Capture the cell that displays the provided text and extract its (x, y) central coordinate. 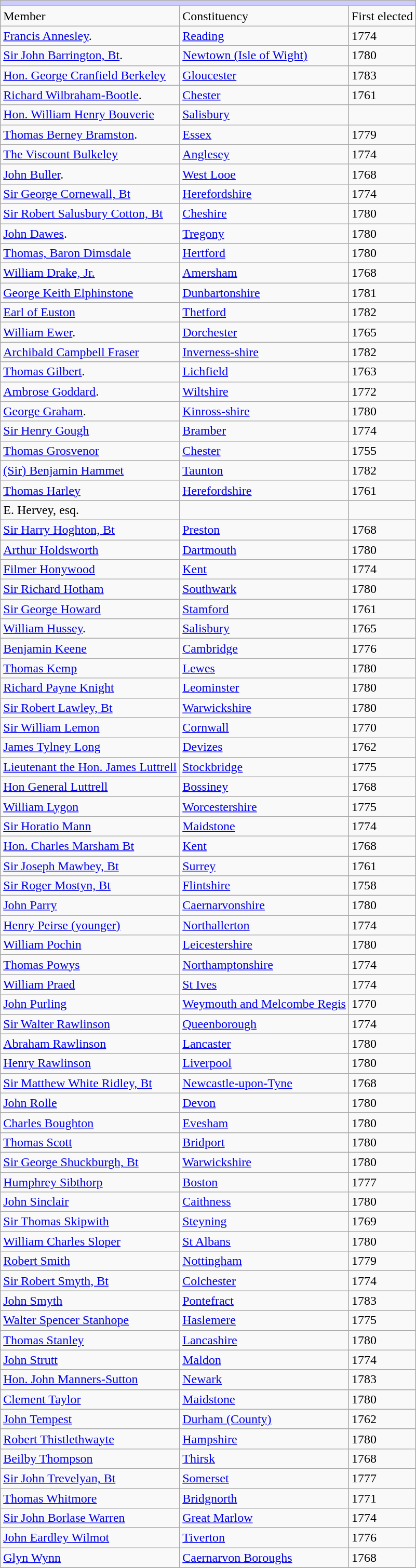
Leominster (264, 688)
Henry Peirse (younger) (90, 925)
1771 (382, 1498)
John Sinclair (90, 1202)
Sir John Trevelyan, Bt (90, 1478)
Thomas Grosvenor (90, 451)
St Ives (264, 984)
Richard Wilbraham-Bootle. (90, 95)
Member (90, 16)
Archibald Campbell Fraser (90, 352)
Hon. John Manners-Sutton (90, 1380)
Sir Matthew White Ridley, Bt (90, 1083)
Humphrey Sibthorp (90, 1182)
Sir George Shuckburgh, Bt (90, 1162)
John Smyth (90, 1301)
Lieutenant the Hon. James Luttrell (90, 767)
John Dawes. (90, 233)
Thomas Scott (90, 1142)
William Ewer. (90, 332)
Hon. Charles Marsham Bt (90, 846)
William Charles Sloper (90, 1241)
1769 (382, 1222)
Flintshire (264, 886)
Cheshire (264, 213)
1781 (382, 293)
Lewes (264, 668)
Lichfield (264, 372)
Cornwall (264, 727)
Charles Boughton (90, 1123)
Sir John Borlase Warren (90, 1518)
Filmer Honywood (90, 570)
William Hussey. (90, 629)
Sir George Howard (90, 609)
Great Marlow (264, 1518)
Bramber (264, 431)
John Strutt (90, 1360)
Nottingham (264, 1261)
Benjamin Keene (90, 648)
Evesham (264, 1123)
Dorchester (264, 332)
John Tempest (90, 1419)
William Pochin (90, 945)
Taunton (264, 470)
Newcastle-upon-Tyne (264, 1083)
Sir Robert Salusbury Cotton, Bt (90, 213)
Bridport (264, 1142)
Thomas Gilbert. (90, 372)
Newark (264, 1380)
Thirsk (264, 1458)
Somerset (264, 1478)
Cambridge (264, 648)
1758 (382, 886)
Ambrose Goddard. (90, 391)
Durham (County) (264, 1419)
Bossiney (264, 787)
Sir Walter Rawlinson (90, 1024)
Northamptonshire (264, 965)
Steyning (264, 1222)
Sir Joseph Mawbey, Bt (90, 866)
1772 (382, 391)
Robert Smith (90, 1261)
Tiverton (264, 1538)
Sir John Barrington, Bt. (90, 56)
Robert Thistlethwayte (90, 1439)
Tregony (264, 233)
Sir Henry Gough (90, 431)
Stockbridge (264, 767)
Devon (264, 1103)
Liverpool (264, 1063)
Weymouth and Melcombe Regis (264, 1004)
Dartmouth (264, 550)
Sir Roger Mostyn, Bt (90, 886)
Sir Thomas Skipwith (90, 1222)
Kinross-shire (264, 411)
John Rolle (90, 1103)
The Viscount Bulkeley (90, 154)
Walter Spencer Stanhope (90, 1320)
Caernarvonshire (264, 905)
George Keith Elphinstone (90, 293)
Newtown (Isle of Wight) (264, 56)
Lancaster (264, 1044)
Lancashire (264, 1340)
Abraham Rawlinson (90, 1044)
E. Hervey, esq. (90, 510)
Constituency (264, 16)
West Looe (264, 174)
Dunbartonshire (264, 293)
Devizes (264, 747)
Wiltshire (264, 391)
William Drake, Jr. (90, 273)
1755 (382, 451)
Clement Taylor (90, 1399)
John Buller. (90, 174)
Inverness-shire (264, 352)
Hon. William Henry Bouverie (90, 115)
Gloucester (264, 75)
Bridgnorth (264, 1498)
Leicestershire (264, 945)
Reading (264, 36)
Hampshire (264, 1439)
Beilby Thompson (90, 1458)
Stamford (264, 609)
Queenborough (264, 1024)
Francis Annesley. (90, 36)
Sir Robert Smyth, Bt (90, 1281)
John Eardley Wilmot (90, 1538)
(Sir) Benjamin Hammet (90, 470)
George Graham. (90, 411)
Hon General Luttrell (90, 787)
Worcestershire (264, 806)
Sir Harry Hoghton, Bt (90, 530)
James Tylney Long (90, 747)
Caernarvon Boroughs (264, 1558)
Glyn Wynn (90, 1558)
Thomas Whitmore (90, 1498)
Preston (264, 530)
Richard Payne Knight (90, 688)
Sir William Lemon (90, 727)
Surrey (264, 866)
John Purling (90, 1004)
Hon. George Cranfield Berkeley (90, 75)
1763 (382, 372)
Thetford (264, 313)
Thomas Powys (90, 965)
Hertford (264, 253)
Boston (264, 1182)
Henry Rawlinson (90, 1063)
Thomas Harley (90, 490)
Thomas, Baron Dimsdale (90, 253)
Maldon (264, 1360)
William Praed (90, 984)
Southwark (264, 589)
Sir Horatio Mann (90, 826)
John Parry (90, 905)
St Albans (264, 1241)
Sir George Cornewall, Bt (90, 194)
Sir Richard Hotham (90, 589)
Caithness (264, 1202)
Colchester (264, 1281)
Thomas Kemp (90, 668)
Anglesey (264, 154)
First elected (382, 16)
Essex (264, 134)
William Lygon (90, 806)
Amersham (264, 273)
Thomas Berney Bramston. (90, 134)
Arthur Holdsworth (90, 550)
Northallerton (264, 925)
Sir Robert Lawley, Bt (90, 708)
Thomas Stanley (90, 1340)
Earl of Euston (90, 313)
Pontefract (264, 1301)
Haslemere (264, 1320)
